For the text-containing cell, return its midpoint in [X, Y] coordinate format. 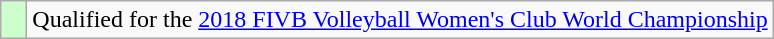
Qualified for the 2018 FIVB Volleyball Women's Club World Championship [400, 20]
